Return the [x, y] coordinate for the center point of the cell that contains the specified text.  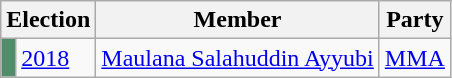
Maulana Salahuddin Ayyubi [238, 58]
2018 [56, 58]
Election [48, 20]
Member [238, 20]
Party [414, 20]
MMA [414, 58]
